Provide the [x, y] coordinate of the cell's center where the given text is located.  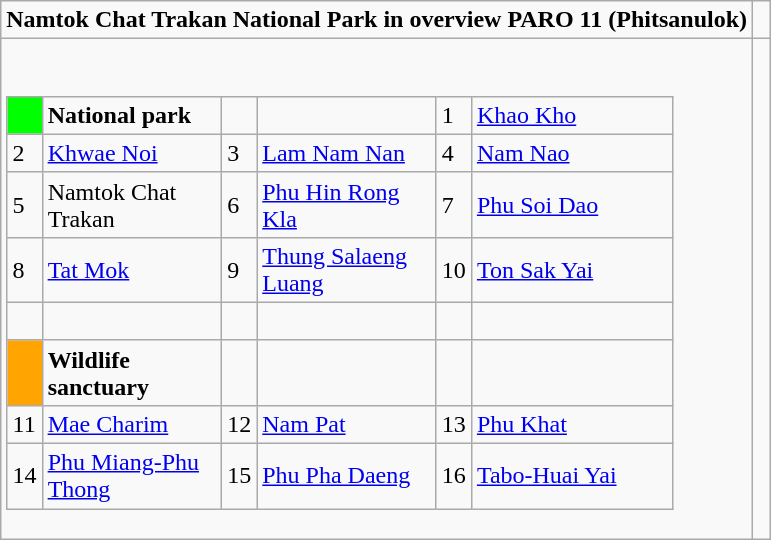
2 [24, 153]
7 [454, 204]
Namtok Chat Trakan National Park in overview PARO 11 (Phitsanulok) [377, 20]
Phu Khat [572, 424]
Mae Charim [132, 424]
Phu Soi Dao [572, 204]
Phu Pha Daeng [347, 476]
Tabo-Huai Yai [572, 476]
Phu Miang-Phu Thong [132, 476]
1 [454, 115]
National park [132, 115]
10 [454, 270]
Ton Sak Yai [572, 270]
Nam Nao [572, 153]
11 [24, 424]
9 [240, 270]
6 [240, 204]
16 [454, 476]
3 [240, 153]
14 [24, 476]
13 [454, 424]
12 [240, 424]
Nam Pat [347, 424]
Lam Nam Nan [347, 153]
4 [454, 153]
Tat Mok [132, 270]
Khao Kho [572, 115]
5 [24, 204]
8 [24, 270]
Phu Hin Rong Kla [347, 204]
Thung Salaeng Luang [347, 270]
15 [240, 476]
Namtok Chat Trakan [132, 204]
Wildlife sanctuary [132, 372]
Khwae Noi [132, 153]
